Determine the (X, Y) coordinate at the center of the cell enclosing the given text.  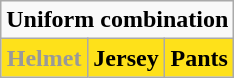
Uniform combination (118, 20)
Helmet (44, 58)
Pants (200, 58)
Jersey (126, 58)
